Determine the [x, y] coordinate at the center of the cell enclosing the given text.  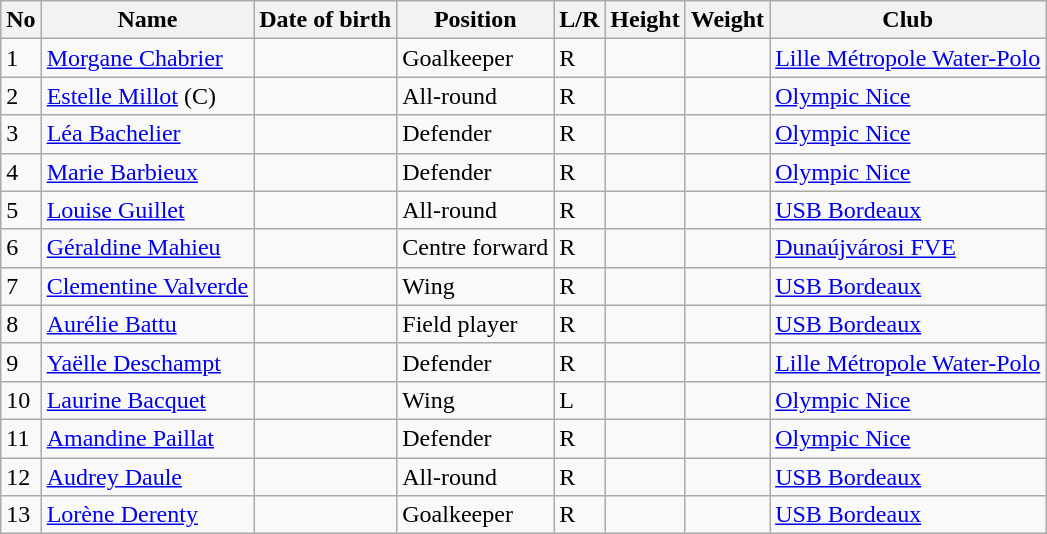
Date of birth [326, 20]
Marie Barbieux [148, 172]
2 [21, 96]
Géraldine Mahieu [148, 248]
9 [21, 362]
Audrey Daule [148, 477]
13 [21, 515]
Clementine Valverde [148, 286]
L/R [580, 20]
Position [476, 20]
11 [21, 438]
1 [21, 58]
Aurélie Battu [148, 324]
5 [21, 210]
10 [21, 400]
Centre forward [476, 248]
Weight [727, 20]
Yaëlle Deschampt [148, 362]
Lorène Derenty [148, 515]
L [580, 400]
7 [21, 286]
8 [21, 324]
6 [21, 248]
Field player [476, 324]
Léa Bachelier [148, 134]
Estelle Millot (C) [148, 96]
12 [21, 477]
Club [908, 20]
No [21, 20]
Name [148, 20]
4 [21, 172]
Height [645, 20]
Dunaújvárosi FVE [908, 248]
Laurine Bacquet [148, 400]
Louise Guillet [148, 210]
3 [21, 134]
Amandine Paillat [148, 438]
Morgane Chabrier [148, 58]
